Identify which cell holds the provided text, then report its (x, y) central coordinate. 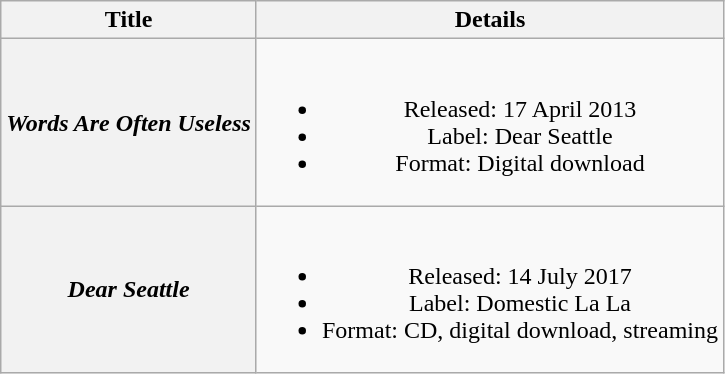
Released: 17 April 2013Label: Dear SeattleFormat: Digital download (490, 122)
Words Are Often Useless (129, 122)
Details (490, 20)
Released: 14 July 2017Label: Domestic La LaFormat: CD, digital download, streaming (490, 290)
Title (129, 20)
Dear Seattle (129, 290)
